Identify which cell holds the provided text, then report its (x, y) central coordinate. 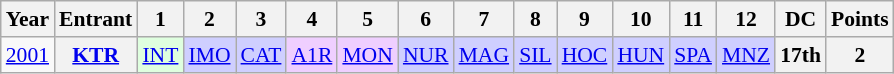
SIL (536, 55)
3 (262, 19)
SPA (693, 55)
Entrant (96, 19)
MNZ (746, 55)
HOC (585, 55)
6 (426, 19)
11 (693, 19)
1 (160, 19)
DC (800, 19)
8 (536, 19)
17th (800, 55)
5 (368, 19)
MAG (484, 55)
KTR (96, 55)
4 (312, 19)
9 (585, 19)
HUN (640, 55)
7 (484, 19)
IMO (209, 55)
2001 (28, 55)
10 (640, 19)
A1R (312, 55)
INT (160, 55)
NUR (426, 55)
Year (28, 19)
12 (746, 19)
Points (860, 19)
CAT (262, 55)
MON (368, 55)
